Provide the [x, y] coordinate of the cell's center where the given text is located.  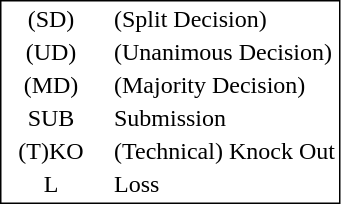
(SD) [50, 19]
(T)KO [50, 151]
(Split Decision) [224, 19]
(Unanimous Decision) [224, 53]
(Technical) Knock Out [224, 151]
(UD) [50, 53]
(Majority Decision) [224, 85]
L [50, 185]
Submission [224, 119]
Loss [224, 185]
SUB [50, 119]
(MD) [50, 85]
